Output the (X, Y) coordinate of the center of the cell containing the given text.  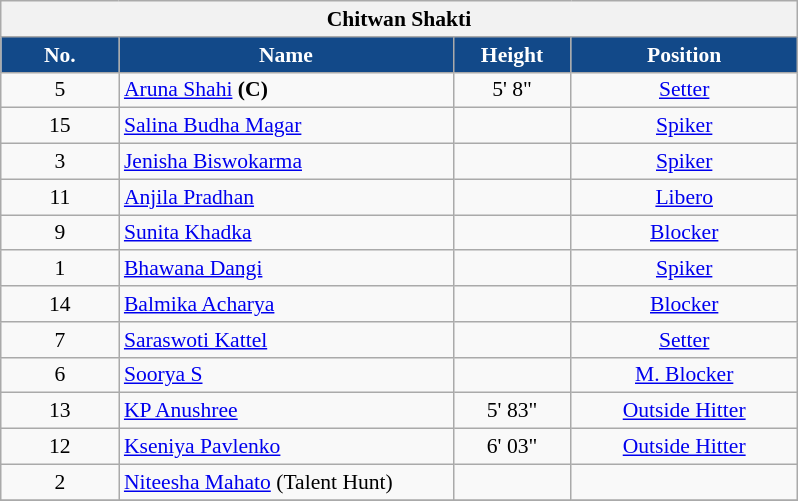
Bhawana Dangi (286, 269)
Anjila Pradhan (286, 197)
13 (60, 411)
12 (60, 447)
14 (60, 304)
15 (60, 126)
5 (60, 90)
Position (684, 55)
7 (60, 340)
Saraswoti Kattel (286, 340)
KP Anushree (286, 411)
No. (60, 55)
1 (60, 269)
Sunita Khadka (286, 233)
Height (512, 55)
6' 03" (512, 447)
5' 8" (512, 90)
Jenisha Biswokarma (286, 162)
Salina Budha Magar (286, 126)
5' 83" (512, 411)
3 (60, 162)
9 (60, 233)
M. Blocker (684, 375)
Balmika Acharya (286, 304)
Name (286, 55)
Soorya S (286, 375)
2 (60, 482)
Libero (684, 197)
Kseniya Pavlenko (286, 447)
Niteesha Mahato (Talent Hunt) (286, 482)
Chitwan Shakti (399, 19)
Aruna Shahi (C) (286, 90)
11 (60, 197)
6 (60, 375)
